For the text-containing cell, return its midpoint in (X, Y) coordinate format. 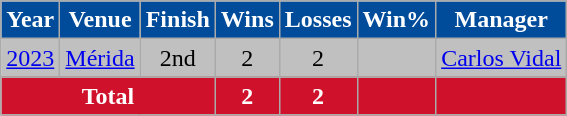
Venue (100, 20)
2023 (30, 58)
Carlos Vidal (502, 58)
Mérida (100, 58)
Manager (502, 20)
Year (30, 20)
2nd (178, 58)
Total (108, 96)
Win% (396, 20)
Losses (318, 20)
Wins (247, 20)
Finish (178, 20)
